Return the [X, Y] coordinate for the center point of the cell that contains the specified text.  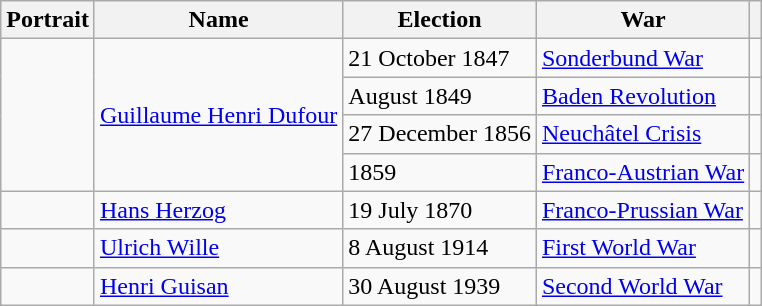
Name [218, 20]
Guillaume Henri Dufour [218, 115]
21 October 1847 [440, 58]
Hans Herzog [218, 210]
Neuchâtel Crisis [642, 134]
Portrait [48, 20]
1859 [440, 172]
Ulrich Wille [218, 248]
Sonderbund War [642, 58]
August 1849 [440, 96]
19 July 1870 [440, 210]
First World War [642, 248]
Franco-Prussian War [642, 210]
27 December 1856 [440, 134]
Baden Revolution [642, 96]
Second World War [642, 286]
8 August 1914 [440, 248]
Election [440, 20]
War [642, 20]
30 August 1939 [440, 286]
Franco-Austrian War [642, 172]
Henri Guisan [218, 286]
